Capture the cell that displays the provided text and extract its (x, y) central coordinate. 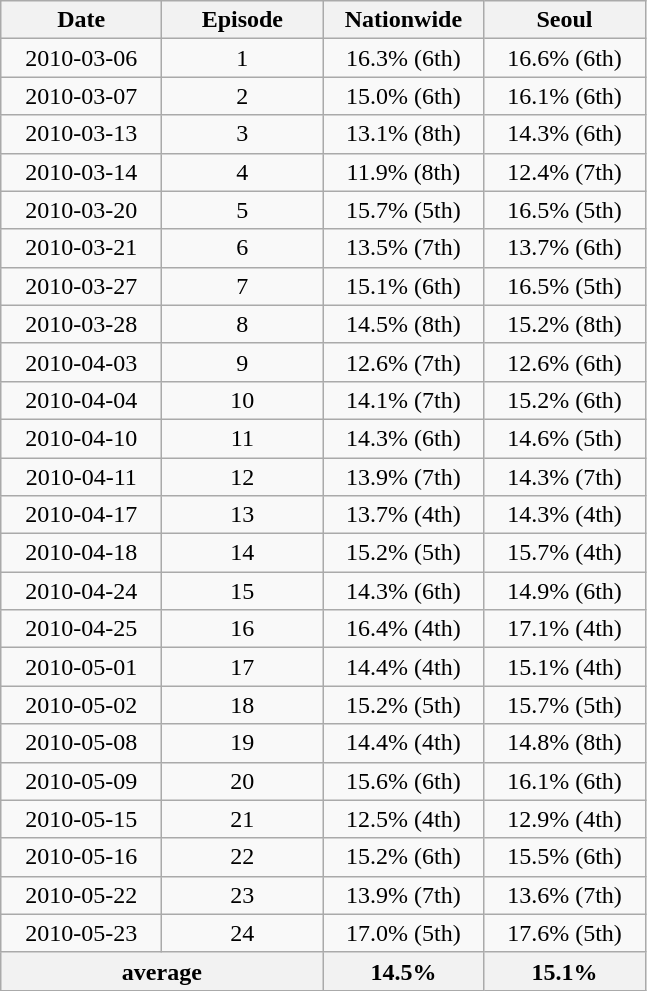
Episode (242, 20)
2010-04-03 (82, 362)
17.0% (5th) (404, 933)
2010-04-24 (82, 591)
15.1% (564, 971)
6 (242, 248)
19 (242, 743)
12 (242, 477)
11.9% (8th) (404, 172)
13.5% (7th) (404, 248)
Seoul (564, 20)
14.8% (8th) (564, 743)
2010-03-14 (82, 172)
2010-03-21 (82, 248)
2010-03-06 (82, 58)
11 (242, 438)
20 (242, 781)
14 (242, 553)
13 (242, 515)
7 (242, 286)
15.0% (6th) (404, 96)
14.6% (5th) (564, 438)
8 (242, 324)
15.7% (4th) (564, 553)
2010-05-15 (82, 819)
15.6% (6th) (404, 781)
1 (242, 58)
17.1% (4th) (564, 629)
2010-03-20 (82, 210)
22 (242, 857)
24 (242, 933)
2010-05-02 (82, 705)
12.9% (4th) (564, 819)
16.6% (6th) (564, 58)
2010-05-23 (82, 933)
21 (242, 819)
average (162, 971)
12.5% (4th) (404, 819)
10 (242, 400)
15.5% (6th) (564, 857)
2010-04-18 (82, 553)
15.1% (6th) (404, 286)
14.5% (404, 971)
15.2% (8th) (564, 324)
2010-05-01 (82, 667)
13.7% (4th) (404, 515)
Nationwide (404, 20)
16.4% (4th) (404, 629)
14.9% (6th) (564, 591)
2010-05-09 (82, 781)
5 (242, 210)
2010-04-25 (82, 629)
16.3% (6th) (404, 58)
18 (242, 705)
2010-04-10 (82, 438)
Date (82, 20)
2010-05-16 (82, 857)
14.3% (7th) (564, 477)
17 (242, 667)
2010-04-17 (82, 515)
2010-03-27 (82, 286)
13.1% (8th) (404, 134)
15.1% (4th) (564, 667)
2010-03-28 (82, 324)
2010-04-11 (82, 477)
2010-03-07 (82, 96)
2010-05-08 (82, 743)
9 (242, 362)
17.6% (5th) (564, 933)
14.1% (7th) (404, 400)
12.6% (7th) (404, 362)
2 (242, 96)
23 (242, 895)
14.5% (8th) (404, 324)
12.6% (6th) (564, 362)
13.7% (6th) (564, 248)
4 (242, 172)
2010-03-13 (82, 134)
15 (242, 591)
2010-05-22 (82, 895)
3 (242, 134)
13.6% (7th) (564, 895)
2010-04-04 (82, 400)
12.4% (7th) (564, 172)
16 (242, 629)
14.3% (4th) (564, 515)
